From the cell containing the given text, extract its center point as [x, y] coordinate. 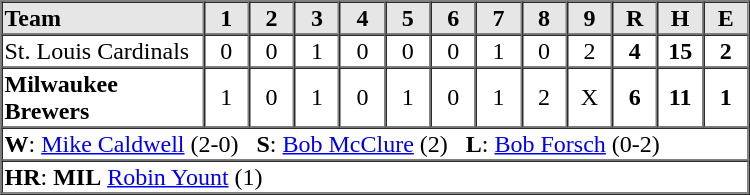
11 [680, 98]
15 [680, 50]
E [726, 18]
5 [408, 18]
Team [103, 18]
H [680, 18]
St. Louis Cardinals [103, 50]
3 [316, 18]
HR: MIL Robin Yount (1) [376, 176]
7 [498, 18]
W: Mike Caldwell (2-0) S: Bob McClure (2) L: Bob Forsch (0-2) [376, 144]
9 [590, 18]
R [634, 18]
Milwaukee Brewers [103, 98]
X [590, 98]
8 [544, 18]
